Return (X, Y) of the center of cell containing provided text 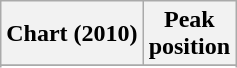
Peakposition (189, 34)
Chart (2010) (72, 34)
